Identify which cell holds the provided text, then report its [x, y] central coordinate. 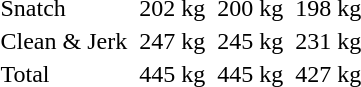
247 kg [172, 41]
245 kg [250, 41]
